Provide the [X, Y] coordinate of the cell's center where the given text is located.  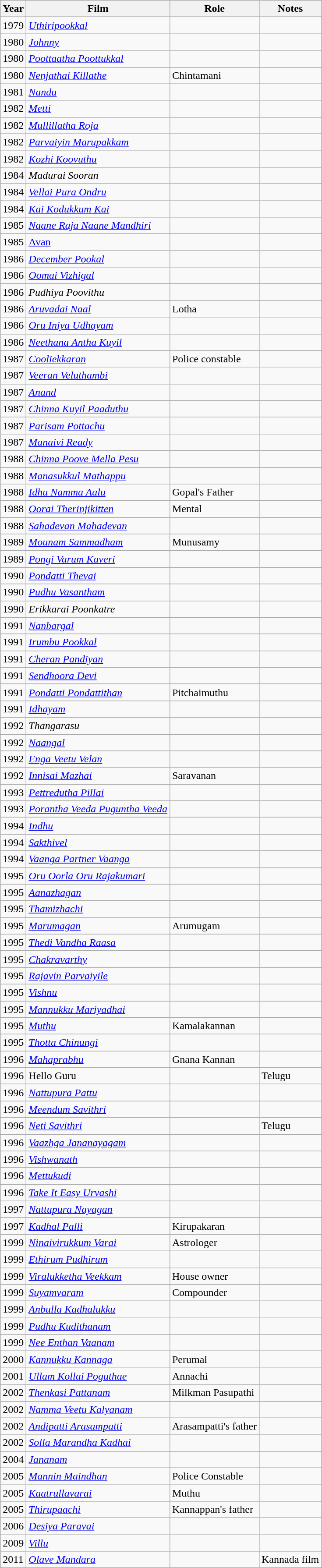
Thedi Vandha Raasa [98, 942]
Vaanga Partner Vaanga [98, 859]
Nattupura Pattu [98, 1093]
Poottaatha Poottukkal [98, 59]
Neethana Antha Kuyil [98, 342]
Thirupaachi [98, 1509]
2006 [13, 1526]
Erikkarai Poonkatre [98, 609]
Year [13, 9]
Jananam [98, 1459]
Solla Marandha Kadhai [98, 1443]
Chinna Poove Mella Pesu [98, 459]
House owner [214, 1276]
Thotta Chinungi [98, 1043]
Suyamvaram [98, 1293]
Mannin Maindhan [98, 1476]
Mental [214, 509]
Arumugam [214, 926]
Viralukketha Veekkam [98, 1276]
Annachi [214, 1376]
2009 [13, 1543]
Olave Mandara [98, 1560]
Hello Guru [98, 1076]
Gopal's Father [214, 492]
Indhu [98, 826]
Ethirum Pudhirum [98, 1259]
Kirupakaran [214, 1226]
Porantha Veeda Puguntha Veeda [98, 809]
Kadhal Palli [98, 1226]
Anbulla Kadhalukku [98, 1310]
Nattupura Nayagan [98, 1209]
Aanazhagan [98, 892]
Gnana Kannan [214, 1059]
Police Constable [214, 1476]
Oorai Therinjikitten [98, 509]
Sendhoora Devi [98, 676]
Nanbargal [98, 626]
Innisai Mazhai [98, 776]
Ullam Kollai Poguthae [98, 1376]
Manasukkul Mathappu [98, 475]
Police constable [214, 359]
Vellai Pura Ondru [98, 192]
Manaivi Ready [98, 442]
Parisam Pottachu [98, 425]
Idhayam [98, 709]
Chinna Kuyil Paaduthu [98, 409]
Vaazhga Jananayagam [98, 1143]
Kozhi Koovuthu [98, 159]
Parvaiyin Marupakkam [98, 142]
Thamizhachi [98, 909]
Compounder [214, 1293]
Pettredutha Pillai [98, 793]
Veeran Veluthambi [98, 375]
Thenkasi Pattanam [98, 1393]
Pudhu Vasantham [98, 592]
Idhu Namma Aalu [98, 492]
Ninaivirukkum Varai [98, 1242]
2001 [13, 1376]
Mounam Sammadham [98, 542]
Saravanan [214, 776]
Pondatti Thevai [98, 576]
Film [98, 9]
Munusamy [214, 542]
Marumagan [98, 926]
Metti [98, 109]
Oru Iniya Udhayam [98, 326]
Oomai Vizhigal [98, 276]
Mettukudi [98, 1176]
Aruvadai Naal [98, 309]
Kamalakannan [214, 1026]
Lotha [214, 309]
Perumal [214, 1359]
Vishwanath [98, 1159]
Meendum Savithri [98, 1109]
2000 [13, 1359]
Arasampatti's father [214, 1426]
Notes [290, 9]
Kai Kodukkum Kai [98, 209]
Enga Veetu Velan [98, 759]
Nee Enthan Vaanam [98, 1343]
Villu [98, 1543]
Nandu [98, 92]
Johnny [98, 42]
Astrologer [214, 1242]
2004 [13, 1459]
1979 [13, 25]
Thangarasu [98, 726]
Oru Oorla Oru Rajakumari [98, 876]
Mullillatha Roja [98, 125]
Andipatti Arasampatti [98, 1426]
Sakthivel [98, 842]
Chintamani [214, 75]
Sahadevan Mahadevan [98, 526]
Naangal [98, 743]
Cheran Pandiyan [98, 659]
Pudhu Kudithanam [98, 1326]
Kannada film [290, 1560]
Anand [98, 392]
Desiya Paravai [98, 1526]
Namma Veetu Kalyanam [98, 1409]
Pongi Varum Kaveri [98, 559]
Kannukku Kannaga [98, 1359]
2011 [13, 1560]
Kannappan's father [214, 1509]
Mannukku Mariyadhai [98, 1009]
Chakravarthy [98, 959]
Naane Raja Naane Mandhiri [98, 226]
Kaatrullavarai [98, 1493]
Milkman Pasupathi [214, 1393]
Madurai Sooran [98, 175]
Rajavin Parvaiyile [98, 976]
Pondatti Pondattithan [98, 692]
Pudhiya Poovithu [98, 292]
Uthiripookkal [98, 25]
Neti Savithri [98, 1126]
Vishnu [98, 992]
December Pookal [98, 259]
1981 [13, 92]
Role [214, 9]
Mahaprabhu [98, 1059]
Irumbu Pookkal [98, 642]
Cooliekkaran [98, 359]
Pitchaimuthu [214, 692]
Avan [98, 242]
Take It Easy Urvashi [98, 1193]
Nenjathai Killathe [98, 75]
